Output the [X, Y] coordinate of the center of the cell containing the given text.  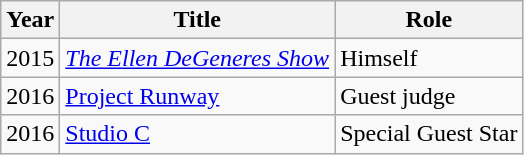
2015 [30, 58]
Special Guest Star [429, 134]
Year [30, 20]
Role [429, 20]
Himself [429, 58]
The Ellen DeGeneres Show [198, 58]
Studio C [198, 134]
Guest judge [429, 96]
Project Runway [198, 96]
Title [198, 20]
